Scan for the cell matching the given text and deliver its [X, Y] coordinate at center. 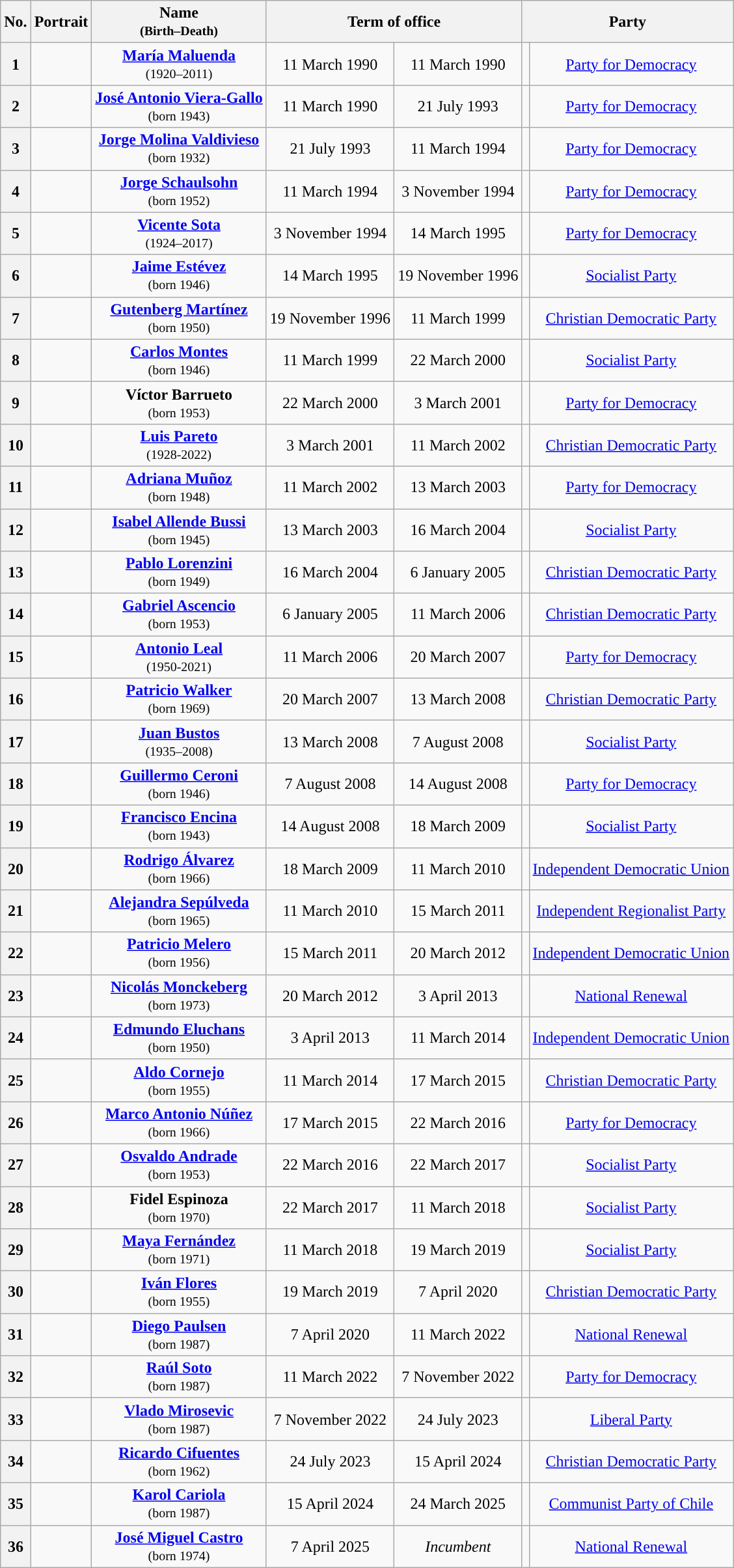
Karol Cariola(born 1987) [179, 1504]
Juan Bustos(1935–2008) [179, 742]
1 [16, 64]
Gabriel Ascencio(born 1953) [179, 614]
Independent Regionalist Party [631, 911]
Portrait [61, 22]
Raúl Soto(born 1987) [179, 1377]
7 [16, 318]
26 [16, 1122]
Edmundo Eluchans(born 1950) [179, 1038]
Rodrigo Álvarez(born 1966) [179, 868]
Communist Party of Chile [631, 1504]
8 [16, 361]
19 [16, 827]
13 [16, 573]
Incumbent [458, 1547]
11 [16, 487]
15 [16, 657]
María Maluenda(1920–2011) [179, 64]
Patricio Melero(born 1956) [179, 953]
Maya Fernández(born 1971) [179, 1250]
Vicente Sota(1924–2017) [179, 233]
Adriana Muñoz(born 1948) [179, 487]
Luis Pareto(1928-2022) [179, 445]
Jorge Molina Valdivieso(born 1932) [179, 148]
22 [16, 953]
16 [16, 699]
24 March 2025 [458, 1504]
Name(Birth–Death) [179, 22]
Party [627, 22]
Víctor Barrueto(born 1953) [179, 402]
No. [16, 22]
24 [16, 1038]
25 [16, 1080]
Nicolás Monckeberg(born 1973) [179, 996]
7 April 2025 [330, 1547]
Alejandra Sepúlveda(born 1965) [179, 911]
17 [16, 742]
Guillermo Ceroni(born 1946) [179, 784]
Liberal Party [631, 1419]
Aldo Cornejo(born 1955) [179, 1080]
Pablo Lorenzini(born 1949) [179, 573]
31 [16, 1334]
28 [16, 1207]
Iván Flores(born 1955) [179, 1293]
35 [16, 1504]
Ricardo Cifuentes(born 1962) [179, 1462]
23 [16, 996]
Term of office [394, 22]
21 [16, 911]
5 [16, 233]
Antonio Leal(1950-2021) [179, 657]
Isabel Allende Bussi(born 1945) [179, 530]
Jaime Estévez(born 1946) [179, 276]
10 [16, 445]
14 [16, 614]
2 [16, 107]
36 [16, 1547]
Jorge Schaulsohn(born 1952) [179, 191]
3 [16, 148]
34 [16, 1462]
18 [16, 784]
Carlos Montes(born 1946) [179, 361]
Patricio Walker(born 1969) [179, 699]
Osvaldo Andrade(born 1953) [179, 1165]
32 [16, 1377]
Vlado Mirosevic(born 1987) [179, 1419]
Gutenberg Martínez(born 1950) [179, 318]
33 [16, 1419]
9 [16, 402]
Diego Paulsen(born 1987) [179, 1334]
27 [16, 1165]
Marco Antonio Núñez(born 1966) [179, 1122]
6 [16, 276]
20 [16, 868]
29 [16, 1250]
Francisco Encina(born 1943) [179, 827]
Fidel Espinoza(born 1970) [179, 1207]
José Antonio Viera-Gallo(born 1943) [179, 107]
12 [16, 530]
José Miguel Castro(born 1974) [179, 1547]
4 [16, 191]
30 [16, 1293]
